Identify which cell holds the provided text, then report its (x, y) central coordinate. 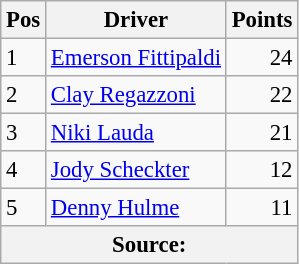
Emerson Fittipaldi (136, 58)
Clay Regazzoni (136, 95)
Niki Lauda (136, 133)
22 (262, 95)
24 (262, 58)
12 (262, 170)
1 (24, 58)
4 (24, 170)
Jody Scheckter (136, 170)
Driver (136, 20)
Points (262, 20)
5 (24, 208)
11 (262, 208)
Source: (150, 245)
Denny Hulme (136, 208)
3 (24, 133)
2 (24, 95)
21 (262, 133)
Pos (24, 20)
